Extract the (x, y) coordinate from the center of the cell holding the provided text.  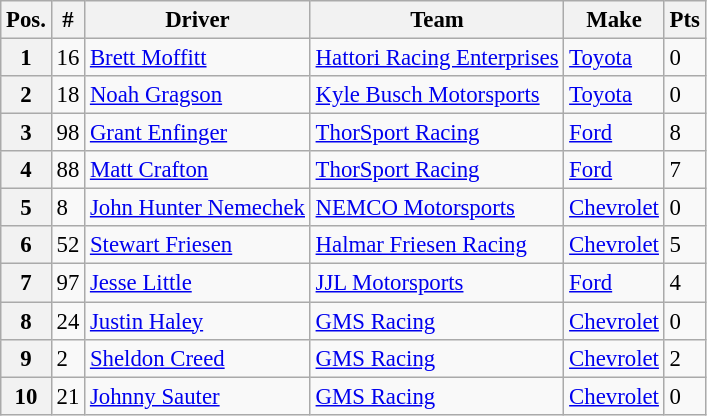
Jesse Little (198, 283)
Team (437, 20)
1 (26, 58)
John Hunter Nemechek (198, 208)
Make (614, 20)
16 (68, 58)
Pos. (26, 20)
Johnny Sauter (198, 396)
Matt Crafton (198, 170)
Kyle Busch Motorsports (437, 95)
9 (26, 358)
Hattori Racing Enterprises (437, 58)
3 (26, 133)
6 (26, 245)
Sheldon Creed (198, 358)
Pts (684, 20)
24 (68, 321)
Brett Moffitt (198, 58)
18 (68, 95)
10 (26, 396)
Driver (198, 20)
52 (68, 245)
Stewart Friesen (198, 245)
Halmar Friesen Racing (437, 245)
97 (68, 283)
JJL Motorsports (437, 283)
Grant Enfinger (198, 133)
21 (68, 396)
# (68, 20)
88 (68, 170)
NEMCO Motorsports (437, 208)
98 (68, 133)
Justin Haley (198, 321)
Noah Gragson (198, 95)
